Locate the cell with the specified text and output its [x, y] center coordinate. 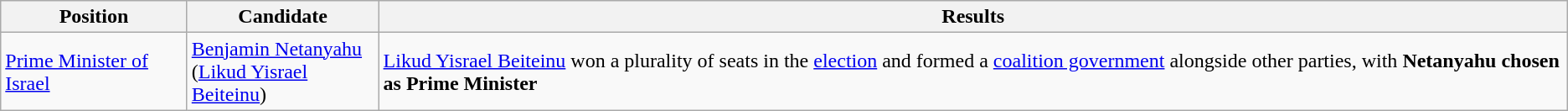
Candidate [283, 17]
Results [973, 17]
Prime Minister of Israel [94, 71]
Position [94, 17]
Benjamin Netanyahu(Likud Yisrael Beiteinu) [283, 71]
